Identify which cell holds the provided text, then report its (x, y) central coordinate. 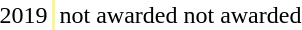
not awarded (118, 15)
